Identify which cell holds the provided text, then report its [x, y] central coordinate. 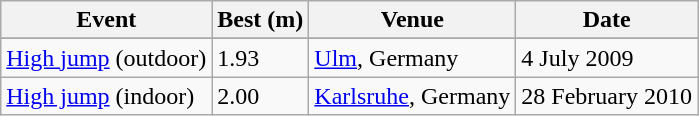
High jump (indoor) [106, 96]
Event [106, 20]
4 July 2009 [607, 58]
Karlsruhe, Germany [412, 96]
Best (m) [260, 20]
2.00 [260, 96]
Date [607, 20]
1.93 [260, 58]
28 February 2010 [607, 96]
Venue [412, 20]
Ulm, Germany [412, 58]
High jump (outdoor) [106, 58]
